Detect which cell encompasses the target text, then output its [X, Y] center coordinate. 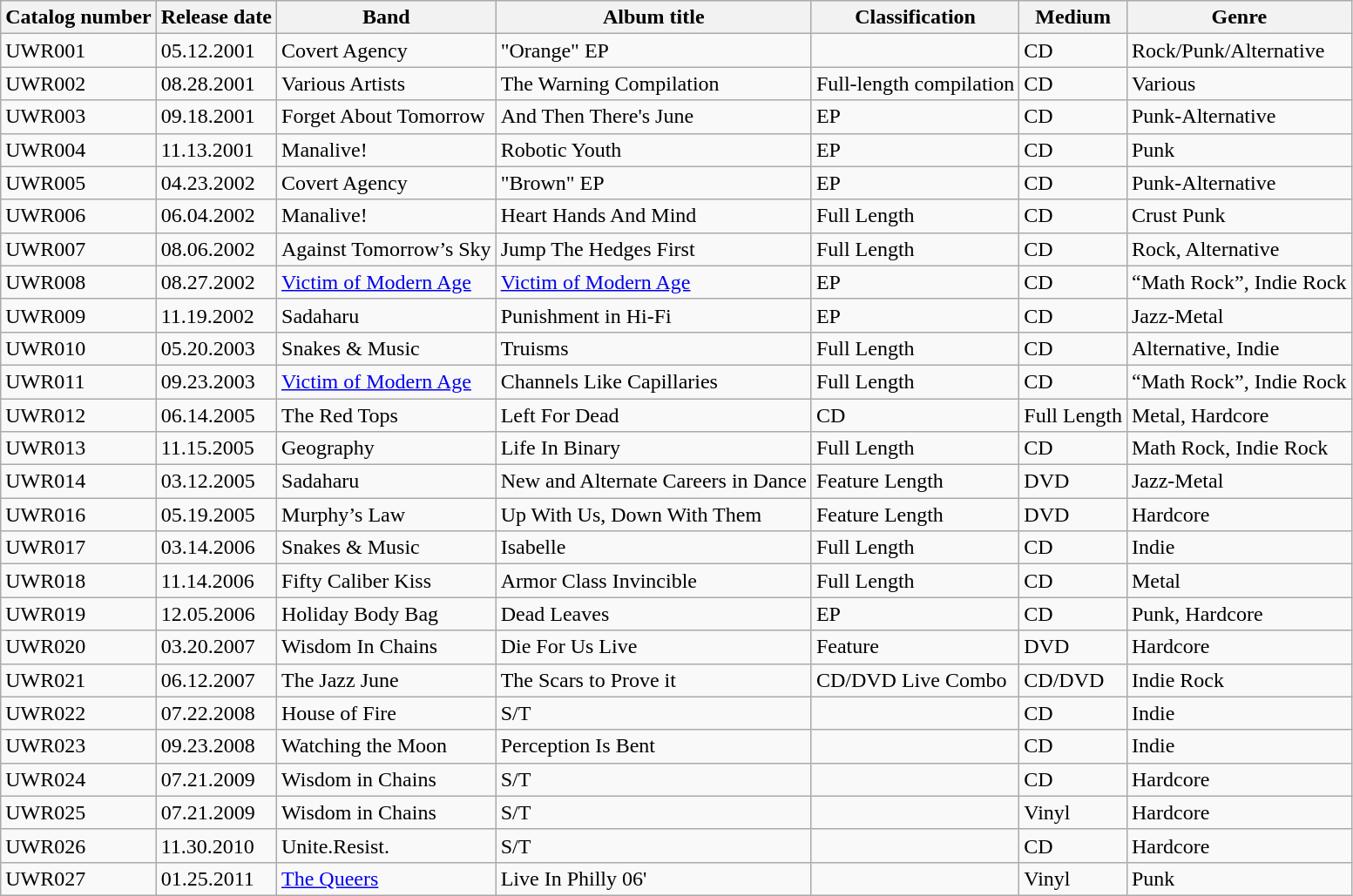
UWR018 [78, 581]
UWR023 [78, 746]
UWR005 [78, 183]
06.04.2002 [216, 216]
UWR012 [78, 415]
UWR011 [78, 381]
Heart Hands And Mind [653, 216]
11.13.2001 [216, 150]
Geography [387, 448]
Life In Binary [653, 448]
Live In Philly 06' [653, 879]
UWR025 [78, 812]
Classification [915, 17]
UWR022 [78, 713]
Robotic Youth [653, 150]
Album title [653, 17]
UWR010 [78, 348]
Against Tomorrow’s Sky [387, 249]
08.27.2002 [216, 282]
Murphy’s Law [387, 515]
Catalog number [78, 17]
Metal [1239, 581]
UWR013 [78, 448]
New and Alternate Careers in Dance [653, 482]
The Jazz June [387, 680]
Up With Us, Down With Them [653, 515]
11.19.2002 [216, 315]
08.06.2002 [216, 249]
"Orange" EP [653, 51]
01.25.2011 [216, 879]
Jump The Hedges First [653, 249]
06.12.2007 [216, 680]
UWR007 [78, 249]
UWR004 [78, 150]
Release date [216, 17]
Indie Rock [1239, 680]
UWR027 [78, 879]
05.12.2001 [216, 51]
11.14.2006 [216, 581]
03.14.2006 [216, 548]
Various [1239, 84]
UWR016 [78, 515]
UWR014 [78, 482]
UWR017 [78, 548]
Band [387, 17]
03.12.2005 [216, 482]
Rock, Alternative [1239, 249]
UWR020 [78, 647]
UWR003 [78, 117]
07.22.2008 [216, 713]
CD/DVD [1073, 680]
Wisdom In Chains [387, 647]
05.19.2005 [216, 515]
House of Fire [387, 713]
09.23.2003 [216, 381]
Metal, Hardcore [1239, 415]
The Queers [387, 879]
Math Rock, Indie Rock [1239, 448]
05.20.2003 [216, 348]
UWR019 [78, 614]
Die For Us Live [653, 647]
Punishment in Hi-Fi [653, 315]
Watching the Moon [387, 746]
Channels Like Capillaries [653, 381]
09.23.2008 [216, 746]
UWR006 [78, 216]
Medium [1073, 17]
And Then There's June [653, 117]
09.18.2001 [216, 117]
Various Artists [387, 84]
Armor Class Invincible [653, 581]
"Brown" EP [653, 183]
Punk, Hardcore [1239, 614]
08.28.2001 [216, 84]
Perception Is Bent [653, 746]
UWR026 [78, 845]
UWR008 [78, 282]
04.23.2002 [216, 183]
Dead Leaves [653, 614]
11.15.2005 [216, 448]
CD/DVD Live Combo [915, 680]
Alternative, Indie [1239, 348]
The Red Tops [387, 415]
Forget About Tomorrow [387, 117]
UWR024 [78, 779]
Unite.Resist. [387, 845]
Fifty Caliber Kiss [387, 581]
Truisms [653, 348]
Rock/Punk/Alternative [1239, 51]
The Scars to Prove it [653, 680]
The Warning Compilation [653, 84]
Genre [1239, 17]
12.05.2006 [216, 614]
06.14.2005 [216, 415]
03.20.2007 [216, 647]
Isabelle [653, 548]
UWR001 [78, 51]
UWR002 [78, 84]
Left For Dead [653, 415]
Full-length compilation [915, 84]
UWR009 [78, 315]
Holiday Body Bag [387, 614]
Feature [915, 647]
11.30.2010 [216, 845]
Crust Punk [1239, 216]
UWR021 [78, 680]
